Locate the cell with the specified text and output its [X, Y] center coordinate. 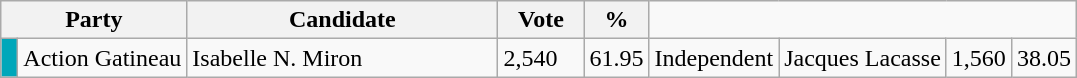
2,540 [541, 58]
61.95 [616, 58]
Vote [541, 20]
Isabelle N. Miron [342, 58]
38.05 [1044, 58]
Action Gatineau [102, 58]
% [616, 20]
1,560 [978, 58]
Party [94, 20]
Independent [714, 58]
Candidate [342, 20]
Jacques Lacasse [863, 58]
